Pinpoint the cell where the given text exists, returning its (X, Y) midpoint coordinate. 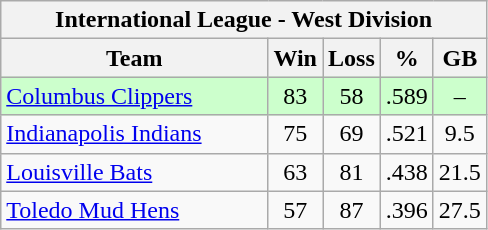
Columbus Clippers (134, 96)
87 (351, 210)
58 (351, 96)
% (406, 58)
Win (296, 58)
Toledo Mud Hens (134, 210)
81 (351, 172)
International League - West Division (244, 20)
Loss (351, 58)
57 (296, 210)
21.5 (460, 172)
9.5 (460, 134)
27.5 (460, 210)
.521 (406, 134)
.589 (406, 96)
– (460, 96)
.396 (406, 210)
GB (460, 58)
.438 (406, 172)
83 (296, 96)
75 (296, 134)
63 (296, 172)
Indianapolis Indians (134, 134)
Louisville Bats (134, 172)
69 (351, 134)
Team (134, 58)
